Return (x, y) of the center of cell containing provided text 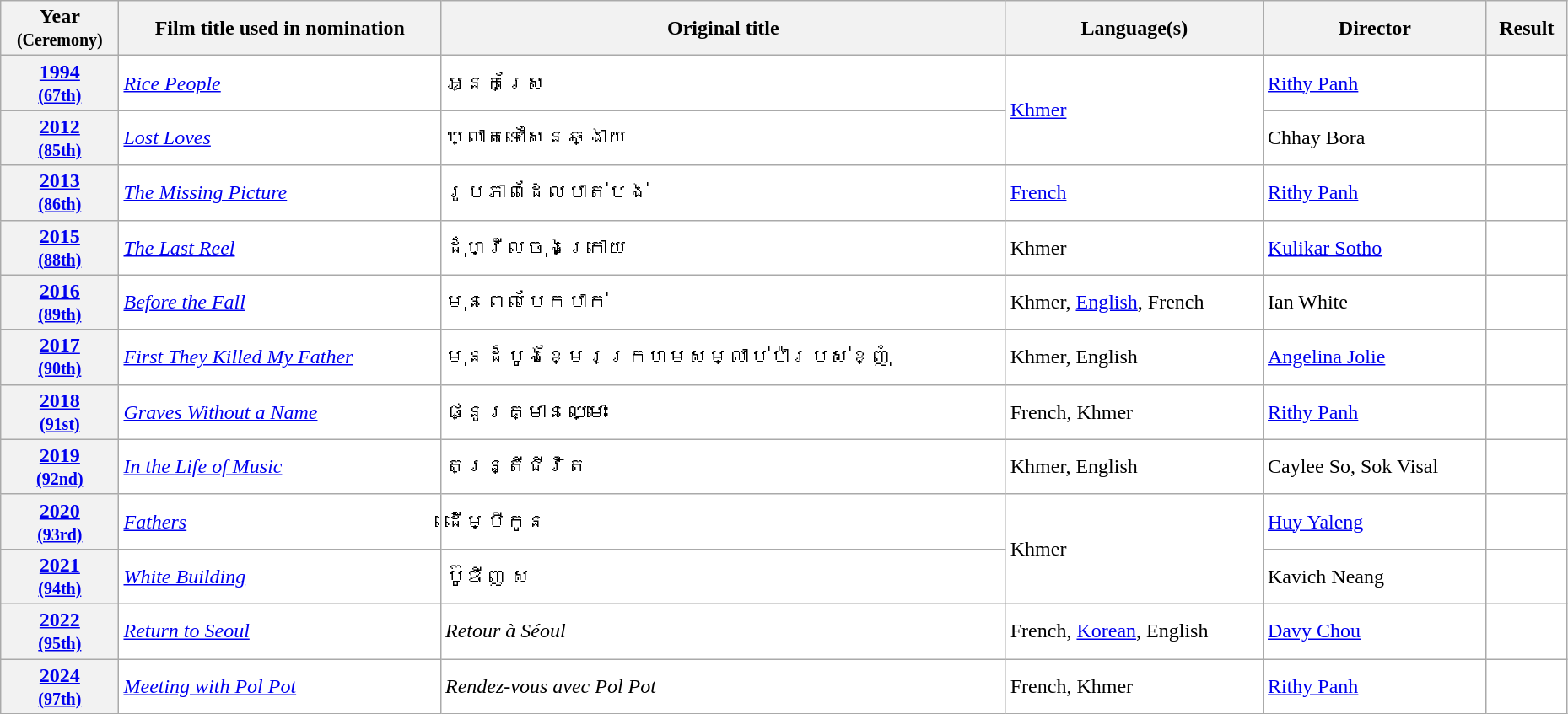
ផ្នូរគ្មានឈ្មោះ (723, 411)
Result (1527, 29)
Year(Ceremony) (60, 29)
Huy Yaleng (1375, 521)
The Missing Picture (280, 192)
Graves Without a Name (280, 411)
2012(85th) (60, 138)
2015(88th) (60, 248)
Director (1375, 29)
Return to Seoul (280, 631)
Caylee So, Sok Visal (1375, 467)
2024(97th) (60, 686)
French (1134, 192)
Film title used in nomination (280, 29)
ប៊ូឌីញ ស (723, 577)
2021(94th) (60, 577)
Original title (723, 29)
1994(67th) (60, 83)
2019(92nd) (60, 467)
2013(86th) (60, 192)
2020(93rd) (60, 521)
First They Killed My Father (280, 357)
រូបភាពដែលបាត់បង់ (723, 192)
ដុំហ្វីលចុងក្រោយ (723, 248)
ឃ្លាតទៅសែនឆ្ងាយ (723, 138)
Ian White (1375, 302)
Rice People (280, 83)
អ្នកស្រែ (723, 83)
Meeting with Pol Pot (280, 686)
Language(s) (1134, 29)
Rendez-vous avec Pol Pot (723, 686)
មុនដំបូងខ្មែរក្រហមសម្លាប់ប៉ារបស់ខ្ញុំ (723, 357)
2018(91st) (60, 411)
2016(89th) (60, 302)
In the Life of Music (280, 467)
The Last Reel (280, 248)
មុនពេលបែកបាក់ (723, 302)
Kavich Neang (1375, 577)
Fathers (280, 521)
Retour à Séoul (723, 631)
Chhay Bora (1375, 138)
Lost Loves (280, 138)
ដើម្បីកូន (723, 521)
2017(90th) (60, 357)
2022(95th) (60, 631)
Kulikar Sotho (1375, 248)
តន្រ្តីជីវិត (723, 467)
Khmer, English, French (1134, 302)
French, Korean, English (1134, 631)
Before the Fall (280, 302)
White Building (280, 577)
Davy Chou (1375, 631)
Angelina Jolie (1375, 357)
